Find where the given text appears and provide that cell's center as (X, Y) coordinate. 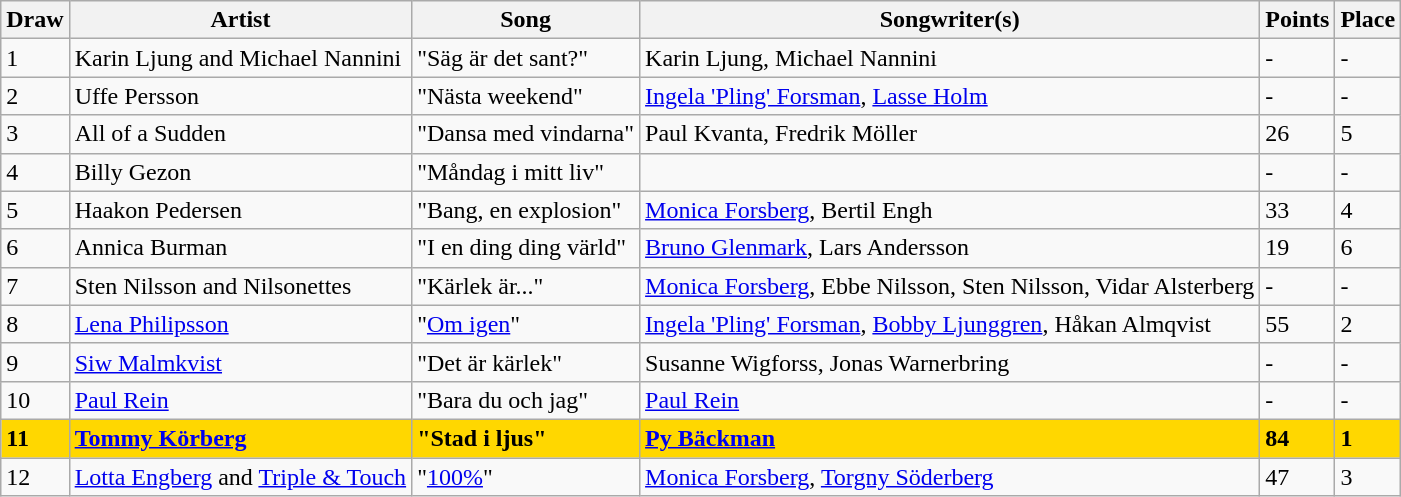
26 (1298, 134)
"Måndag i mitt liv" (526, 172)
Place (1368, 20)
"Det är kärlek" (526, 362)
Artist (240, 20)
Bruno Glenmark, Lars Andersson (950, 248)
Billy Gezon (240, 172)
10 (35, 400)
Monica Forsberg, Bertil Engh (950, 210)
Sten Nilsson and Nilsonettes (240, 286)
Haakon Pedersen (240, 210)
7 (35, 286)
"Bara du och jag" (526, 400)
55 (1298, 324)
8 (35, 324)
"Dansa med vindarna" (526, 134)
"Om igen" (526, 324)
"Bang, en explosion" (526, 210)
Susanne Wigforss, Jonas Warnerbring (950, 362)
Uffe Persson (240, 96)
"Säg är det sant?" (526, 58)
Siw Malmkvist (240, 362)
Ingela 'Pling' Forsman, Lasse Holm (950, 96)
Songwriter(s) (950, 20)
11 (35, 438)
"I en ding ding värld" (526, 248)
12 (35, 477)
Karin Ljung and Michael Nannini (240, 58)
Points (1298, 20)
Annica Burman (240, 248)
"Stad i ljus" (526, 438)
All of a Sudden (240, 134)
Monica Forsberg, Torgny Söderberg (950, 477)
47 (1298, 477)
Py Bäckman (950, 438)
"Nästa weekend" (526, 96)
9 (35, 362)
Monica Forsberg, Ebbe Nilsson, Sten Nilsson, Vidar Alsterberg (950, 286)
84 (1298, 438)
Lotta Engberg and Triple & Touch (240, 477)
Lena Philipsson (240, 324)
Paul Kvanta, Fredrik Möller (950, 134)
33 (1298, 210)
Tommy Körberg (240, 438)
19 (1298, 248)
Draw (35, 20)
Ingela 'Pling' Forsman, Bobby Ljunggren, Håkan Almqvist (950, 324)
"Kärlek är..." (526, 286)
"100%" (526, 477)
Karin Ljung, Michael Nannini (950, 58)
Song (526, 20)
